Determine the [x, y] coordinate at the center of the cell enclosing the given text.  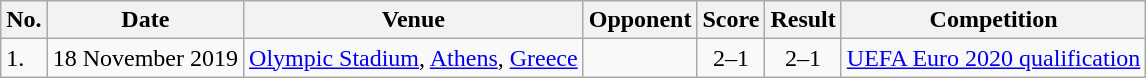
Opponent [640, 20]
Competition [994, 20]
Result [803, 20]
1. [24, 58]
Score [731, 20]
Date [145, 20]
18 November 2019 [145, 58]
UEFA Euro 2020 qualification [994, 58]
No. [24, 20]
Olympic Stadium, Athens, Greece [414, 58]
Venue [414, 20]
